From the cell containing the given text, extract its center point as [x, y] coordinate. 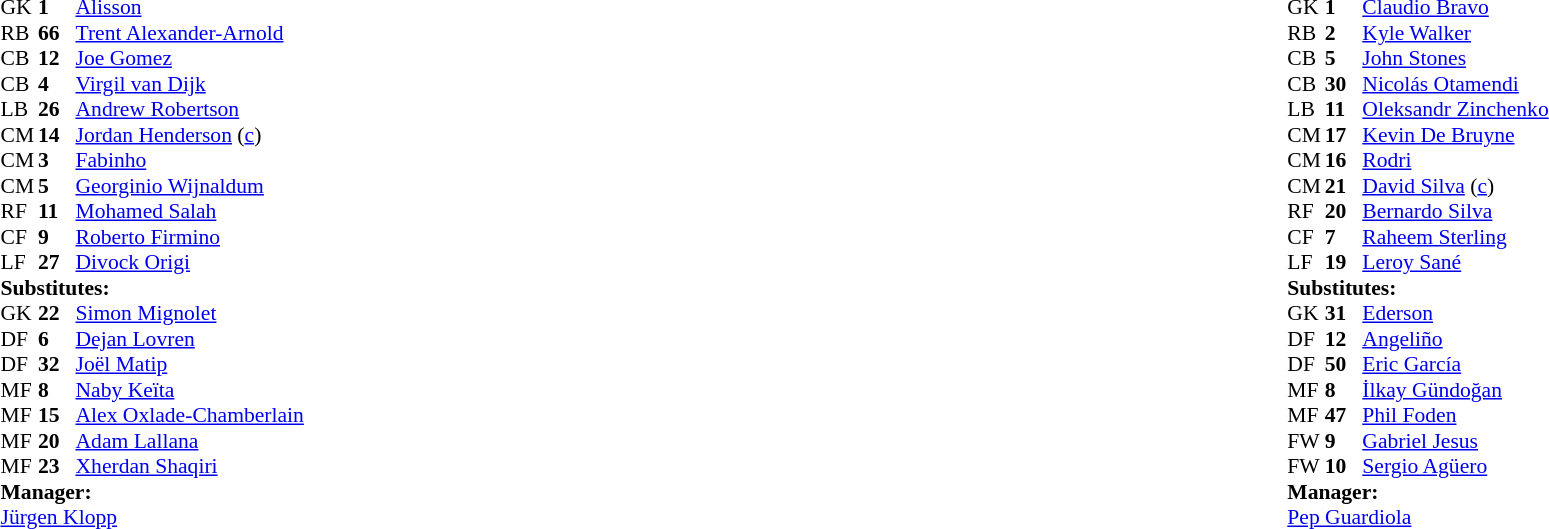
Xherdan Shaqiri [190, 467]
31 [1344, 313]
10 [1344, 467]
Trent Alexander-Arnold [190, 33]
Andrew Robertson [190, 109]
Divock Origi [190, 263]
Fabinho [190, 161]
Bernardo Silva [1455, 211]
23 [57, 467]
David Silva (c) [1455, 186]
Virgil van Dijk [190, 84]
Simon Mignolet [190, 313]
Eric García [1455, 365]
Mohamed Salah [190, 211]
Gabriel Jesus [1455, 441]
John Stones [1455, 59]
Kevin De Bruyne [1455, 135]
Jordan Henderson (c) [190, 135]
19 [1344, 263]
4 [57, 84]
14 [57, 135]
Roberto Firmino [190, 237]
Oleksandr Zinchenko [1455, 109]
Leroy Sané [1455, 263]
2 [1344, 33]
7 [1344, 237]
50 [1344, 365]
Phil Foden [1455, 415]
26 [57, 109]
Ederson [1455, 313]
47 [1344, 415]
16 [1344, 161]
15 [57, 415]
32 [57, 365]
Joël Matip [190, 365]
Georginio Wijnaldum [190, 186]
Nicolás Otamendi [1455, 84]
22 [57, 313]
3 [57, 161]
Rodri [1455, 161]
Joe Gomez [190, 59]
30 [1344, 84]
66 [57, 33]
27 [57, 263]
6 [57, 339]
17 [1344, 135]
Adam Lallana [190, 441]
Raheem Sterling [1455, 237]
Kyle Walker [1455, 33]
Naby Keïta [190, 390]
Angeliño [1455, 339]
İlkay Gündoğan [1455, 390]
Sergio Agüero [1455, 467]
Dejan Lovren [190, 339]
Alex Oxlade-Chamberlain [190, 415]
21 [1344, 186]
